For the text-containing cell, return its midpoint in [X, Y] coordinate format. 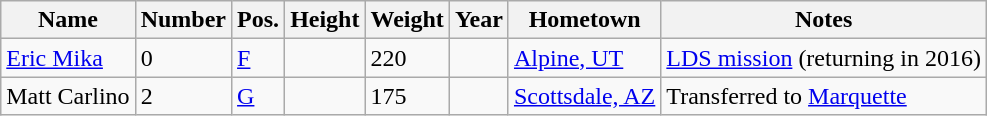
G [258, 96]
0 [183, 58]
2 [183, 96]
220 [407, 58]
Alpine, UT [584, 58]
Number [183, 20]
LDS mission (returning in 2016) [824, 58]
Transferred to Marquette [824, 96]
F [258, 58]
Notes [824, 20]
Pos. [258, 20]
Name [68, 20]
Eric Mika [68, 58]
Height [325, 20]
Matt Carlino [68, 96]
Scottsdale, AZ [584, 96]
Weight [407, 20]
Year [478, 20]
Hometown [584, 20]
175 [407, 96]
